Return the [x, y] coordinate for the center point of the cell that contains the specified text.  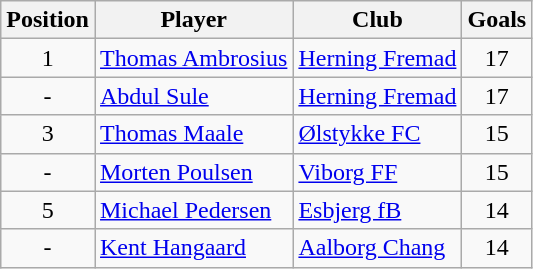
Position [48, 20]
Thomas Maale [193, 134]
Aalborg Chang [378, 248]
Kent Hangaard [193, 248]
Abdul Sule [193, 96]
5 [48, 210]
Viborg FF [378, 172]
Ølstykke FC [378, 134]
Esbjerg fB [378, 210]
Club [378, 20]
3 [48, 134]
Player [193, 20]
Thomas Ambrosius [193, 58]
1 [48, 58]
Morten Poulsen [193, 172]
Goals [497, 20]
Michael Pedersen [193, 210]
